Determine the (X, Y) coordinate at the center of the cell enclosing the given text.  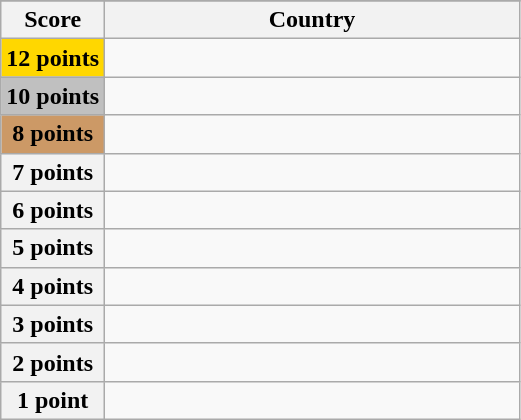
5 points (53, 248)
2 points (53, 362)
12 points (53, 58)
3 points (53, 324)
7 points (53, 172)
6 points (53, 210)
Score (53, 20)
1 point (53, 400)
Country (312, 20)
10 points (53, 96)
4 points (53, 286)
8 points (53, 134)
